Scan for the cell matching the given text and deliver its (X, Y) coordinate at center. 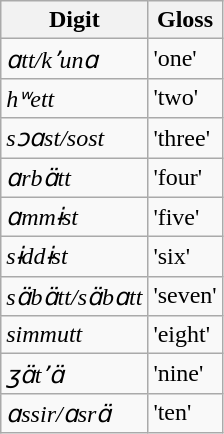
sɔɑst/sost (74, 138)
ɑmmɨst (74, 217)
ʒɑ̈tʼɑ̈ (74, 374)
'ten' (185, 413)
'seven' (185, 296)
sɑ̈bɑ̈tt/sɑ̈bɑtt (74, 296)
Digit (74, 20)
'one' (185, 59)
sɨddɨst (74, 257)
ɑtt/kʼunɑ (74, 59)
simmutt (74, 335)
hʷett (74, 98)
'three' (185, 138)
'four' (185, 178)
ɑssir/ɑsrɑ̈ (74, 413)
'two' (185, 98)
'eight' (185, 335)
Gloss (185, 20)
'five' (185, 217)
'six' (185, 257)
ɑrbɑ̈tt (74, 178)
'nine' (185, 374)
